From the cell containing the given text, extract its center point as (X, Y) coordinate. 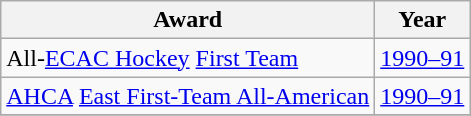
AHCA East First-Team All-American (188, 96)
Year (422, 20)
All-ECAC Hockey First Team (188, 58)
Award (188, 20)
